Search for the cell housing the specified text and yield its (X, Y) center coordinate. 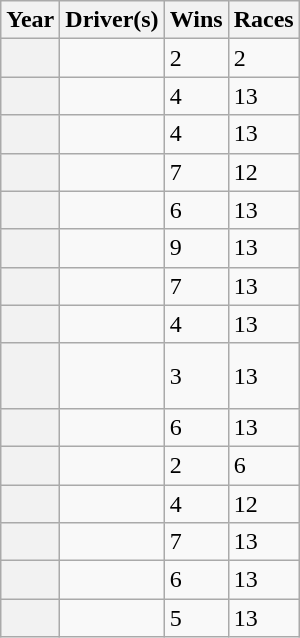
Driver(s) (112, 20)
9 (196, 248)
Races (264, 20)
5 (196, 618)
Year (30, 20)
3 (196, 376)
Wins (196, 20)
